Output the [X, Y] coordinate of the center of the cell containing the given text.  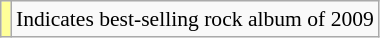
Indicates best-selling rock album of 2009 [195, 19]
